For the text-containing cell, return its midpoint in (x, y) coordinate format. 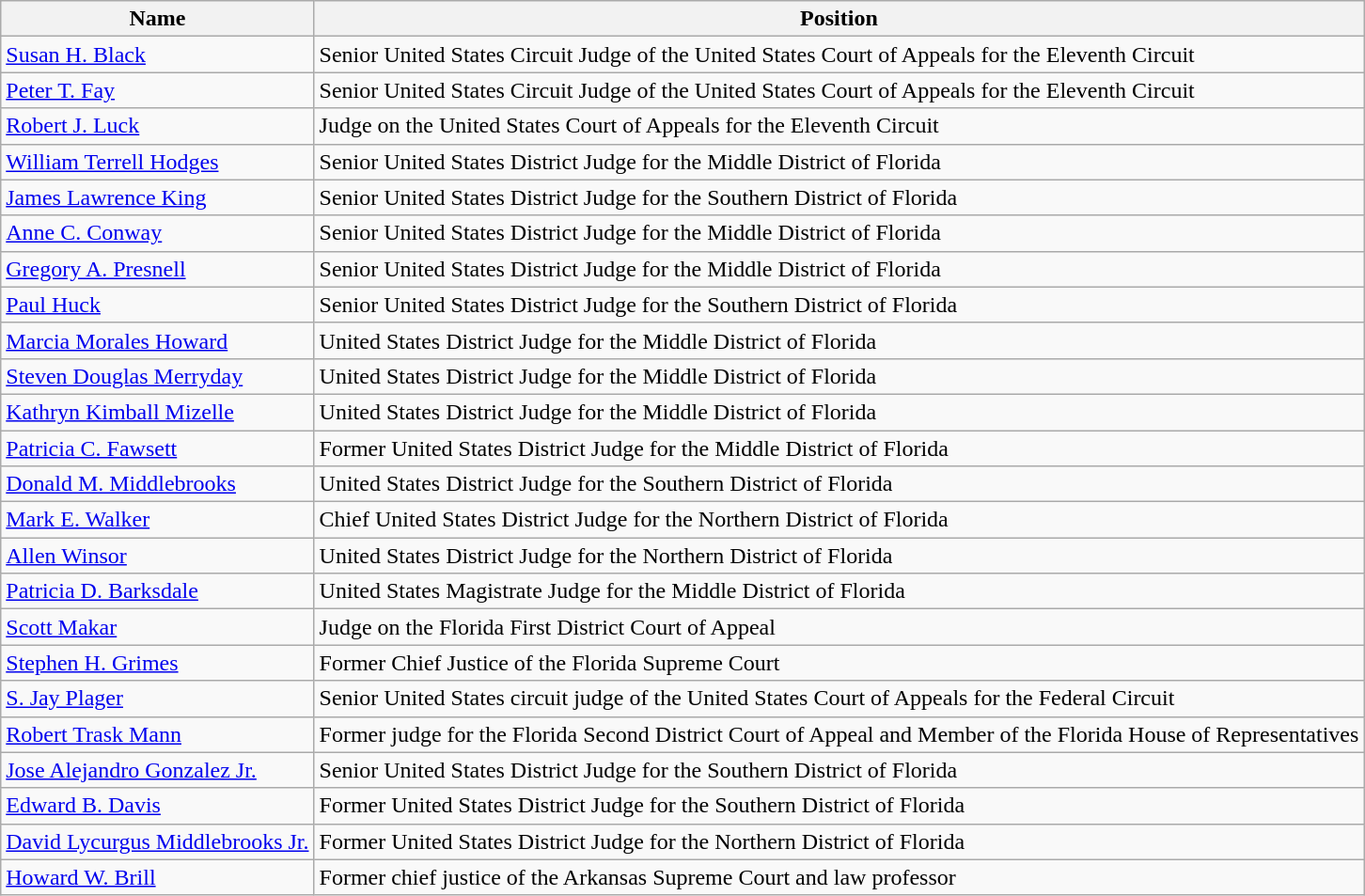
Howard W. Brill (158, 877)
Donald M. Middlebrooks (158, 484)
Senior United States circuit judge of the United States Court of Appeals for the Federal Circuit (839, 699)
S. Jay Plager (158, 699)
Anne C. Conway (158, 233)
David Lycurgus Middlebrooks Jr. (158, 841)
Mark E. Walker (158, 520)
United States Magistrate Judge for the Middle District of Florida (839, 591)
Gregory A. Presnell (158, 269)
Former Chief Justice of the Florida Supreme Court (839, 663)
Stephen H. Grimes (158, 663)
Steven Douglas Merryday (158, 376)
Allen Winsor (158, 556)
Position (839, 19)
Judge on the Florida First District Court of Appeal (839, 627)
Robert J. Luck (158, 126)
Former United States District Judge for the Middle District of Florida (839, 448)
William Terrell Hodges (158, 162)
Former chief justice of the Arkansas Supreme Court and law professor (839, 877)
Marcia Morales Howard (158, 340)
Edward B. Davis (158, 806)
Robert Trask Mann (158, 734)
Scott Makar (158, 627)
Paul Huck (158, 305)
Chief United States District Judge for the Northern District of Florida (839, 520)
Kathryn Kimball Mizelle (158, 412)
Peter T. Fay (158, 90)
Name (158, 19)
Former United States District Judge for the Southern District of Florida (839, 806)
Jose Alejandro Gonzalez Jr. (158, 770)
Patricia D. Barksdale (158, 591)
United States District Judge for the Southern District of Florida (839, 484)
Susan H. Black (158, 55)
Judge on the United States Court of Appeals for the Eleventh Circuit (839, 126)
James Lawrence King (158, 197)
United States District Judge for the Northern District of Florida (839, 556)
Patricia C. Fawsett (158, 448)
Former judge for the Florida Second District Court of Appeal and Member of the Florida House of Representatives (839, 734)
Former United States District Judge for the Northern District of Florida (839, 841)
